Identify which cell holds the provided text, then report its [X, Y] central coordinate. 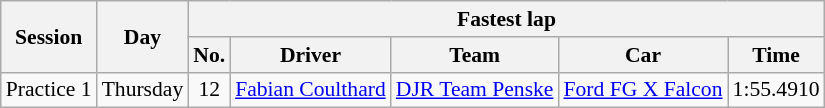
No. [209, 55]
12 [209, 90]
Practice 1 [49, 90]
Fabian Coulthard [310, 90]
DJR Team Penske [475, 90]
Day [143, 36]
Session [49, 36]
Team [475, 55]
Ford FG X Falcon [642, 90]
1:55.4910 [776, 90]
Fastest lap [506, 19]
Driver [310, 55]
Car [642, 55]
Time [776, 55]
Thursday [143, 90]
